Find where the given text appears and provide that cell's center as (x, y) coordinate. 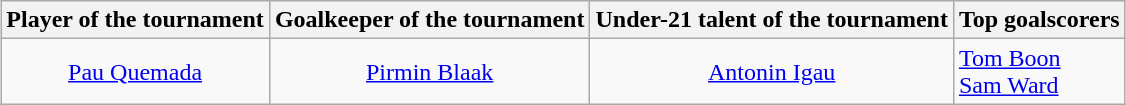
Pirmin Blaak (430, 72)
Goalkeeper of the tournament (430, 20)
Antonin Igau (772, 72)
Pau Quemada (136, 72)
Tom Boon Sam Ward (1039, 72)
Top goalscorers (1039, 20)
Player of the tournament (136, 20)
Under-21 talent of the tournament (772, 20)
